Identify which cell holds the provided text, then report its (X, Y) central coordinate. 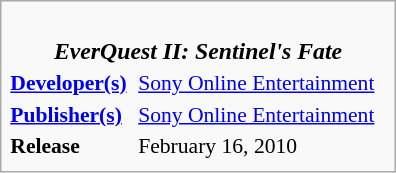
Publisher(s) (72, 114)
Developer(s) (72, 83)
February 16, 2010 (262, 146)
EverQuest II: Sentinel's Fate (198, 38)
Release (72, 146)
